Scan for the cell matching the given text and deliver its (X, Y) coordinate at center. 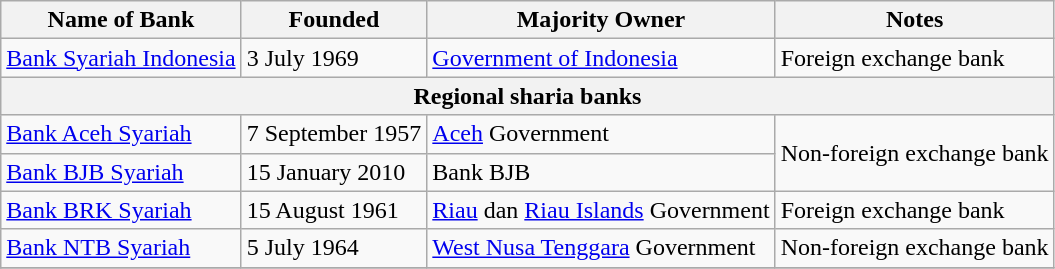
Bank NTB Syariah (121, 248)
Bank Aceh Syariah (121, 134)
15 August 1961 (334, 210)
Government of Indonesia (601, 58)
7 September 1957 (334, 134)
5 July 1964 (334, 248)
Majority Owner (601, 20)
3 July 1969 (334, 58)
Bank BJB Syariah (121, 172)
15 January 2010 (334, 172)
Aceh Government (601, 134)
Regional sharia banks (528, 96)
Name of Bank (121, 20)
Bank Syariah Indonesia (121, 58)
Founded (334, 20)
Riau dan Riau Islands Government (601, 210)
Bank BRK Syariah (121, 210)
Notes (914, 20)
West Nusa Tenggara Government (601, 248)
Bank BJB (601, 172)
